Locate the cell with the specified text and output its [x, y] center coordinate. 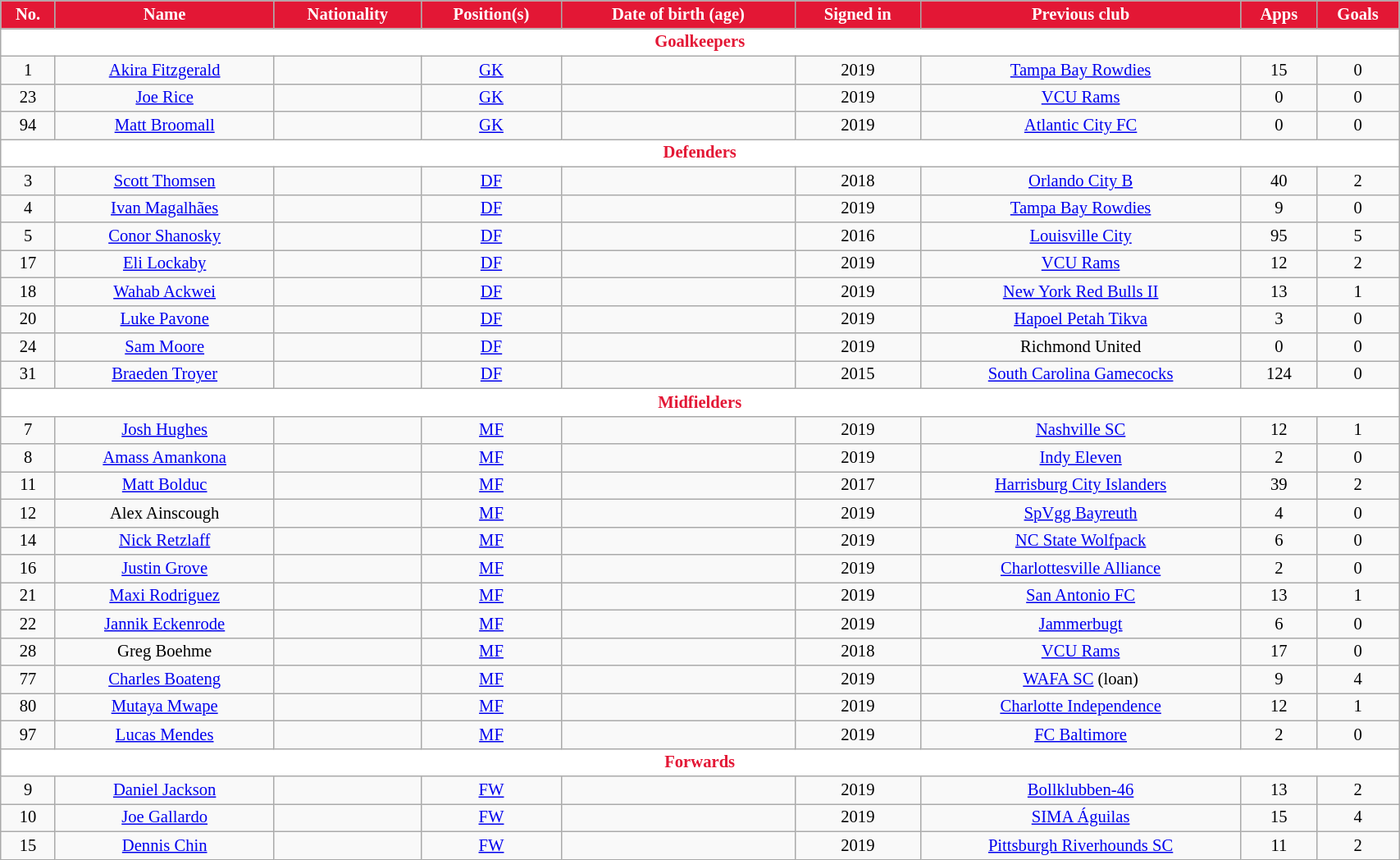
Braeden Troyer [164, 374]
Joe Rice [164, 98]
NC State Wolfpack [1081, 541]
Jannik Eckenrode [164, 624]
SIMA Águilas [1081, 817]
Richmond United [1081, 347]
Akira Fitzgerald [164, 70]
Bollklubben-46 [1081, 790]
16 [28, 569]
Charles Boateng [164, 679]
Orlando City B [1081, 181]
Previous club [1081, 14]
Midfielders [700, 402]
Justin Grove [164, 569]
94 [28, 126]
Goals [1358, 14]
Josh Hughes [164, 430]
Name [164, 14]
Luke Pavone [164, 319]
10 [28, 817]
Lucas Mendes [164, 734]
80 [28, 707]
Pittsburgh Riverhounds SC [1081, 845]
Louisville City [1081, 236]
South Carolina Gamecocks [1081, 374]
40 [1279, 181]
22 [28, 624]
28 [28, 652]
2015 [858, 374]
Dennis Chin [164, 845]
Position(s) [491, 14]
Signed in [858, 14]
39 [1279, 485]
Greg Boehme [164, 652]
31 [28, 374]
No. [28, 14]
Daniel Jackson [164, 790]
Indy Eleven [1081, 457]
Nashville SC [1081, 430]
Charlottesville Alliance [1081, 569]
Apps [1279, 14]
77 [28, 679]
14 [28, 541]
2017 [858, 485]
Jammerbugt [1081, 624]
Scott Thomsen [164, 181]
2016 [858, 236]
Mutaya Mwape [164, 707]
24 [28, 347]
97 [28, 734]
New York Red Bulls II [1081, 291]
Matt Bolduc [164, 485]
Wahab Ackwei [164, 291]
18 [28, 291]
Goalkeepers [700, 42]
Date of birth (age) [677, 14]
San Antonio FC [1081, 596]
Maxi Rodriguez [164, 596]
Matt Broomall [164, 126]
Conor Shanosky [164, 236]
Nick Retzlaff [164, 541]
Sam Moore [164, 347]
Nationality [348, 14]
95 [1279, 236]
7 [28, 430]
Ivan Magalhães [164, 208]
124 [1279, 374]
Joe Gallardo [164, 817]
Defenders [700, 153]
SpVgg Bayreuth [1081, 513]
WAFA SC (loan) [1081, 679]
FC Baltimore [1081, 734]
21 [28, 596]
Charlotte Independence [1081, 707]
8 [28, 457]
Forwards [700, 762]
Alex Ainscough [164, 513]
20 [28, 319]
Harrisburg City Islanders [1081, 485]
Hapoel Petah Tikva [1081, 319]
Amass Amankona [164, 457]
Atlantic City FC [1081, 126]
Eli Lockaby [164, 263]
23 [28, 98]
